From the cell containing the given text, extract its center point as [X, Y] coordinate. 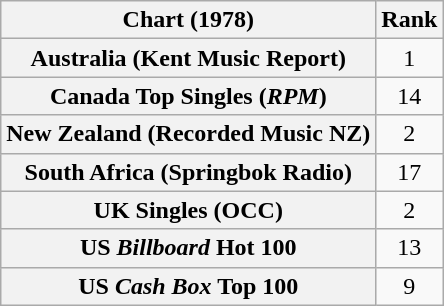
17 [410, 172]
Australia (Kent Music Report) [188, 58]
South Africa (Springbok Radio) [188, 172]
1 [410, 58]
New Zealand (Recorded Music NZ) [188, 134]
UK Singles (OCC) [188, 210]
Chart (1978) [188, 20]
Canada Top Singles (RPM) [188, 96]
14 [410, 96]
US Cash Box Top 100 [188, 286]
13 [410, 248]
9 [410, 286]
US Billboard Hot 100 [188, 248]
Rank [410, 20]
